Capture the cell that displays the provided text and extract its (x, y) central coordinate. 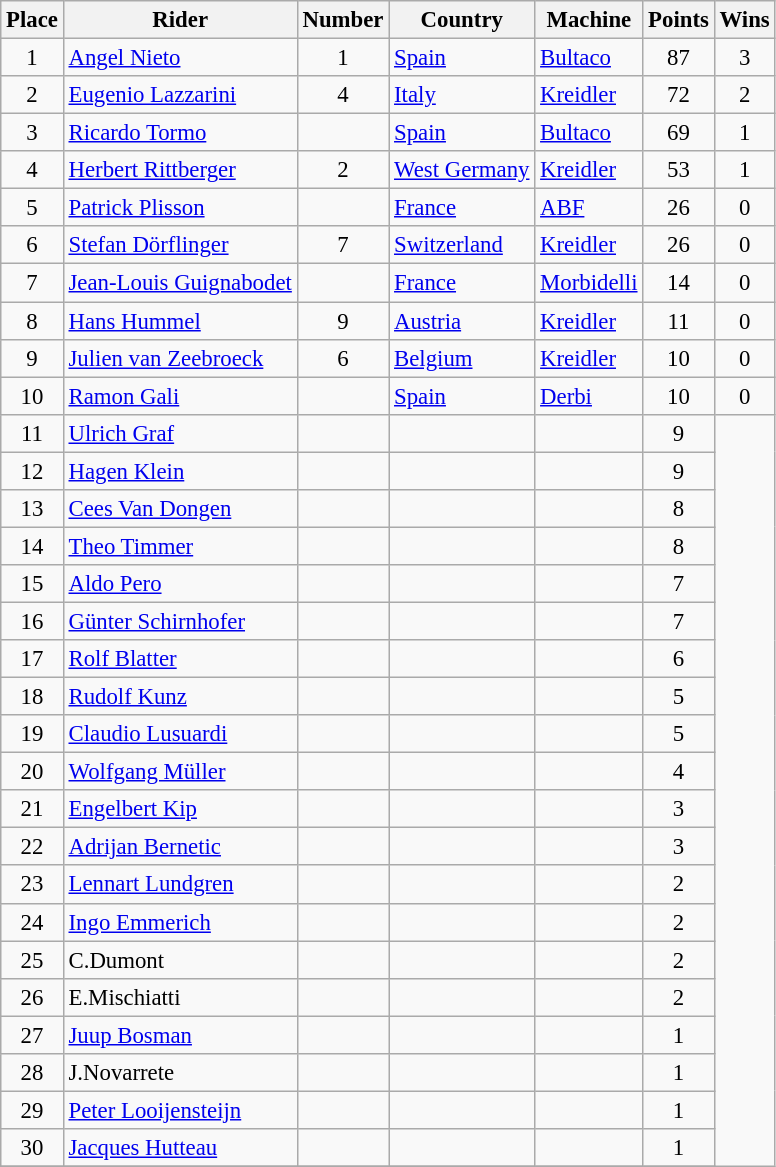
Derbi (589, 396)
Peter Looijensteijn (180, 1110)
ABF (589, 208)
Wolfgang Müller (180, 772)
Italy (462, 95)
Lennart Lundgren (180, 885)
Aldo Pero (180, 584)
Julien van Zeebroeck (180, 358)
West Germany (462, 170)
Rider (180, 20)
E.Mischiatti (180, 997)
53 (678, 170)
19 (32, 734)
22 (32, 847)
Rolf Blatter (180, 659)
Switzerland (462, 245)
24 (32, 922)
C.Dumont (180, 960)
Claudio Lusuardi (180, 734)
Juup Bosman (180, 1035)
18 (32, 697)
Rudolf Kunz (180, 697)
15 (32, 584)
Country (462, 20)
72 (678, 95)
Austria (462, 321)
Points (678, 20)
Cees Van Dongen (180, 509)
Engelbert Kip (180, 809)
30 (32, 1148)
13 (32, 509)
Ricardo Tormo (180, 133)
12 (32, 471)
20 (32, 772)
Herbert Rittberger (180, 170)
Hans Hummel (180, 321)
Jacques Hutteau (180, 1148)
Angel Nieto (180, 58)
29 (32, 1110)
Ingo Emmerich (180, 922)
Number (343, 20)
Wins (744, 20)
Adrijan Bernetic (180, 847)
28 (32, 1073)
Morbidelli (589, 283)
21 (32, 809)
Stefan Dörflinger (180, 245)
Jean-Louis Guignabodet (180, 283)
Belgium (462, 358)
25 (32, 960)
J.Novarrete (180, 1073)
Ramon Gali (180, 396)
Patrick Plisson (180, 208)
Machine (589, 20)
69 (678, 133)
Günter Schirnhofer (180, 621)
87 (678, 58)
16 (32, 621)
27 (32, 1035)
Eugenio Lazzarini (180, 95)
Hagen Klein (180, 471)
Ulrich Graf (180, 433)
Theo Timmer (180, 546)
17 (32, 659)
Place (32, 20)
23 (32, 885)
